Identify which cell holds the provided text, then report its [X, Y] central coordinate. 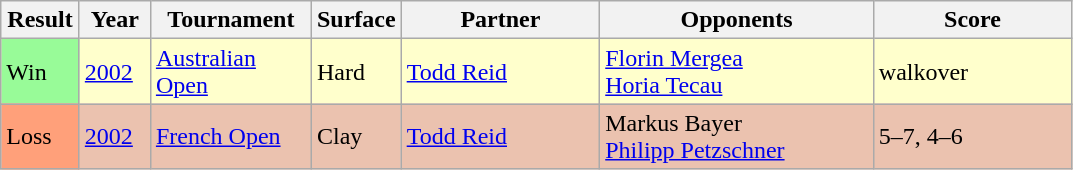
Result [40, 20]
Partner [500, 20]
walkover [972, 72]
Loss [40, 136]
Score [972, 20]
Hard [356, 72]
Opponents [737, 20]
Win [40, 72]
Surface [356, 20]
Markus Bayer Philipp Petzschner [737, 136]
French Open [230, 136]
Tournament [230, 20]
5–7, 4–6 [972, 136]
Florin Mergea Horia Tecau [737, 72]
Year [114, 20]
Australian Open [230, 72]
Clay [356, 136]
